Find where the given text appears and provide that cell's center as (X, Y) coordinate. 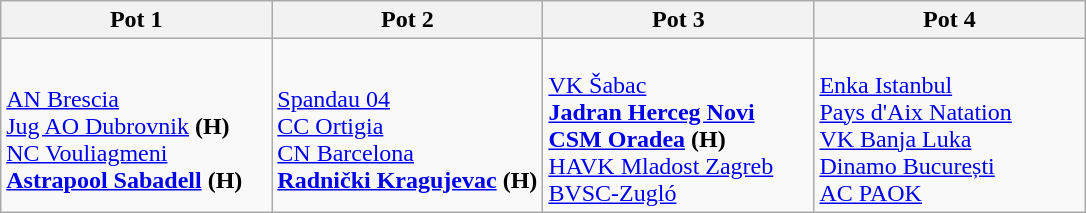
Pot 1 (136, 20)
Enka Istanbul Pays d'Aix Natation VK Banja Luka Dinamo București AC PAOK (950, 126)
Pot 4 (950, 20)
VK Šabac Jadran Herceg Novi CSM Oradea (H) HAVK Mladost Zagreb BVSC-Zugló (678, 126)
Pot 2 (408, 20)
AN Brescia Jug AO Dubrovnik (H) NC Vouliagmeni Astrapool Sabadell (H) (136, 126)
Pot 3 (678, 20)
Spandau 04 CC Ortigia CN Barcelona Radnički Kragujevac (H) (408, 126)
